Detect which cell encompasses the target text, then output its (x, y) center coordinate. 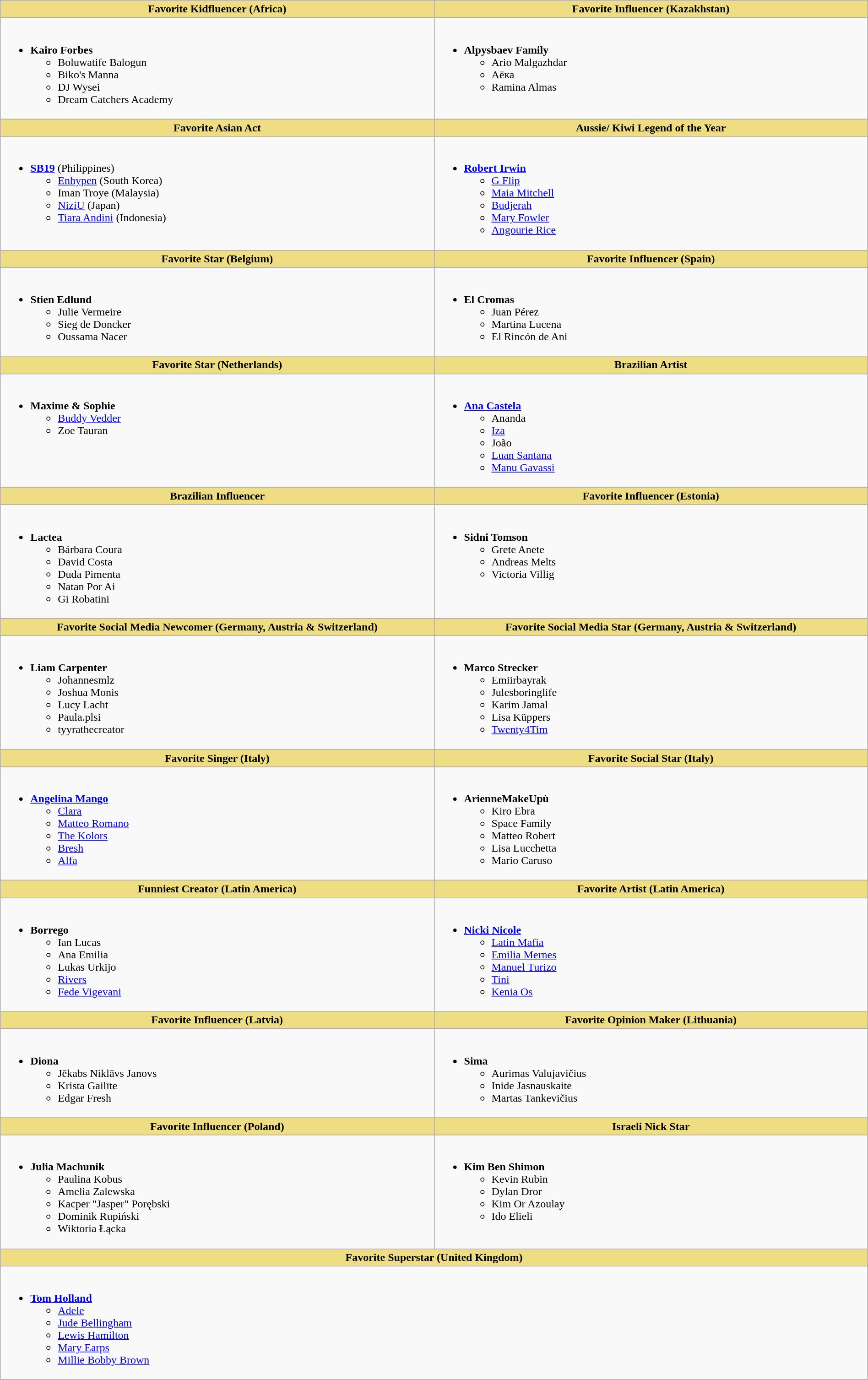
Ana CastelaAnandaIzaJoãoLuan SantanaManu Gavassi (651, 430)
Sidni TomsonGrete AneteAndreas MeltsVictoria Villig (651, 561)
Nicki NicoleLatin MafiaEmilia MernesManuel TurizoTiniKenia Os (651, 955)
Alpysbaev FamilyArio MalgazhdarАёкаRamina Almas (651, 69)
Favorite Artist (Latin America) (651, 889)
Favorite Opinion Maker (Lithuania) (651, 1020)
ArienneMakeUpùKiro EbraSpace FamilyMatteo RobertLisa LucchettaMario Caruso (651, 824)
Julia MachunikPaulina KobusAmelia ZalewskaKacper "Jasper" PorębskiDominik RupińskiWiktoria Łącka (217, 1192)
Favorite Star (Belgium) (217, 259)
Favorite Influencer (Poland) (217, 1126)
Brazilian Artist (651, 365)
Favorite Influencer (Estonia) (651, 496)
Favorite Influencer (Latvia) (217, 1020)
Favorite Influencer (Kazakhstan) (651, 9)
SimaAurimas ValujavičiusInide JasnauskaiteMartas Tankevičius (651, 1073)
Liam CarpenterJohannesmlzJoshua MonisLucy LachtPaula.plsityyrathecreator (217, 692)
Marco StreckerEmiirbayrakJulesboringlifeKarim JamalLisa KüppersTwenty4Tim (651, 692)
Brazilian Influencer (217, 496)
Maxime & SophieBuddy VedderZoe Tauran (217, 430)
Favorite Star (Netherlands) (217, 365)
Israeli Nick Star (651, 1126)
Favorite Asian Act (217, 128)
Funniest Creator (Latin America) (217, 889)
Angelina MangoClaraMatteo RomanoThe KolorsBreshAlfa (217, 824)
Favorite Singer (Italy) (217, 758)
El CromasJuan PérezMartina LucenaEl Rincón de Ani (651, 312)
Favorite Social Star (Italy) (651, 758)
Kairo ForbesBoluwatife BalogunBiko's MannaDJ WyseiDream Catchers Academy (217, 69)
Kim Ben ShimonKevin RubinDylan DrorKim Or AzoulayIdo Elieli (651, 1192)
BorregoIan LucasAna EmiliaLukas UrkijoRiversFede Vigevani (217, 955)
Aussie/ Kiwi Legend of the Year (651, 128)
Favorite Social Media Star (Germany, Austria & Switzerland) (651, 627)
Robert IrwinG FlipMaia MitchellBudjerahMary FowlerAngourie Rice (651, 193)
Favorite Influencer (Spain) (651, 259)
Stien EdlundJulie VermeireSieg de DonckerOussama Nacer (217, 312)
Favorite Social Media Newcomer (Germany, Austria & Switzerland) (217, 627)
Favorite Kidfluencer (Africa) (217, 9)
SB19 (Philippines)Enhypen (South Korea)Iman Troye (Malaysia)NiziU (Japan)Tiara Andini (Indonesia) (217, 193)
LacteaBárbara CouraDavid CostaDuda PimentaNatan Por AiGi Robatini (217, 561)
Favorite Superstar (United Kingdom) (434, 1257)
DionaJēkabs Niklāvs JanovsKrista GailīteEdgar Fresh (217, 1073)
Tom HollandAdeleJude BellinghamLewis HamiltonMary EarpsMillie Bobby Brown (434, 1323)
